Pinpoint the cell where the given text exists, returning its [X, Y] midpoint coordinate. 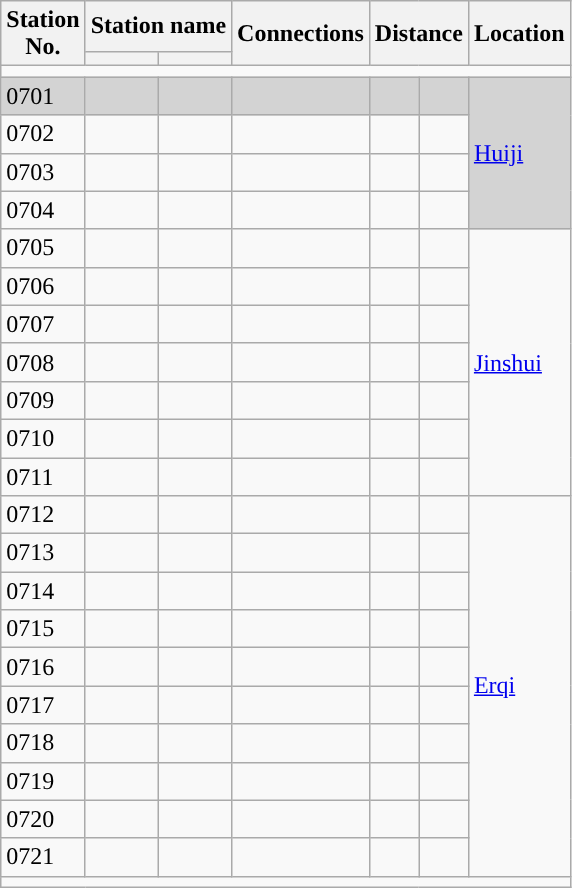
0707 [43, 324]
0709 [43, 400]
StationNo. [43, 34]
0708 [43, 362]
0716 [43, 667]
0713 [43, 553]
Station name [158, 26]
0720 [43, 819]
Connections [301, 34]
0706 [43, 286]
0704 [43, 210]
0712 [43, 515]
Huiji [519, 153]
0703 [43, 172]
0710 [43, 438]
0701 [43, 96]
0705 [43, 248]
Distance [418, 34]
0717 [43, 705]
0715 [43, 629]
0718 [43, 743]
Location [519, 34]
Erqi [519, 686]
0711 [43, 477]
0721 [43, 857]
0714 [43, 591]
0702 [43, 134]
0719 [43, 781]
Jinshui [519, 362]
